Output the [X, Y] coordinate of the center of the cell containing the given text.  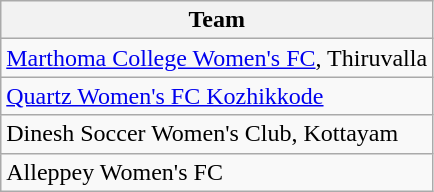
Quartz Women's FC Kozhikkode [217, 96]
Team [217, 20]
Marthoma College Women's FC, Thiruvalla [217, 58]
Alleppey Women's FC [217, 172]
Dinesh Soccer Women's Club, Kottayam [217, 134]
